Capture the cell that displays the provided text and extract its [X, Y] central coordinate. 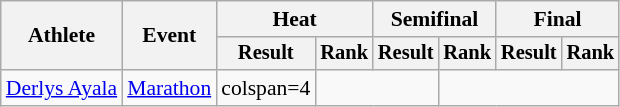
colspan=4 [266, 88]
Semifinal [434, 19]
Derlys Ayala [62, 88]
Athlete [62, 36]
Heat [294, 19]
Marathon [169, 88]
Event [169, 36]
Final [558, 19]
